Determine the [X, Y] coordinate at the center of the cell enclosing the given text.  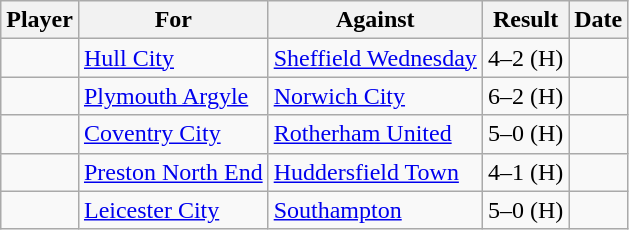
4–2 (H) [525, 58]
Norwich City [375, 96]
Hull City [173, 58]
Plymouth Argyle [173, 96]
Leicester City [173, 210]
For [173, 20]
Sheffield Wednesday [375, 58]
Player [40, 20]
Coventry City [173, 134]
6–2 (H) [525, 96]
Date [598, 20]
Huddersfield Town [375, 172]
Preston North End [173, 172]
Against [375, 20]
Southampton [375, 210]
4–1 (H) [525, 172]
Rotherham United [375, 134]
Result [525, 20]
